Identify which cell holds the provided text, then report its (X, Y) central coordinate. 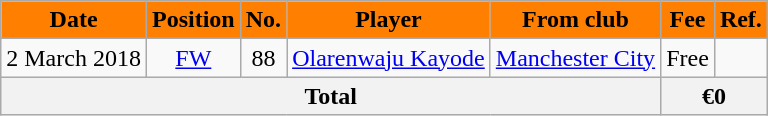
€0 (714, 96)
Ref. (740, 20)
Manchester City (575, 58)
2 March 2018 (74, 58)
From club (575, 20)
Total (331, 96)
88 (263, 58)
Olarenwaju Kayode (389, 58)
FW (193, 58)
Position (193, 20)
Free (688, 58)
No. (263, 20)
Date (74, 20)
Player (389, 20)
Fee (688, 20)
